Output the [X, Y] coordinate of the center of the cell containing the given text.  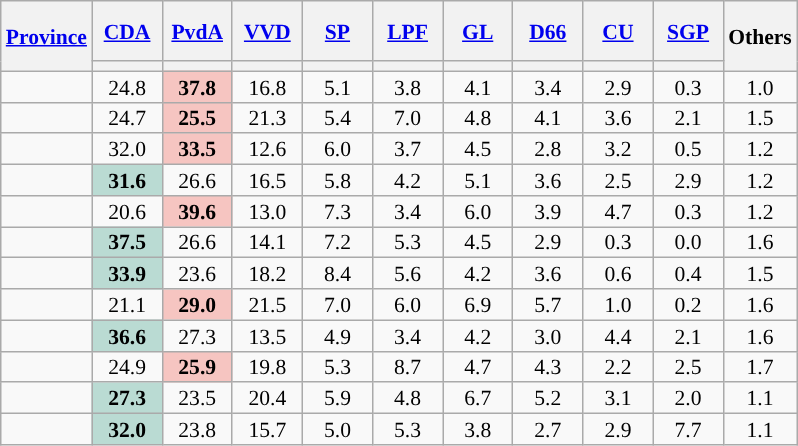
7.3 [337, 212]
VVD [267, 31]
2.8 [548, 150]
16.8 [267, 86]
0.4 [688, 274]
8.4 [337, 274]
3.2 [618, 150]
Province [46, 36]
2.7 [548, 430]
24.9 [127, 366]
14.1 [267, 242]
8.7 [408, 366]
24.8 [127, 86]
24.7 [127, 118]
0.5 [688, 150]
36.6 [127, 336]
1.7 [760, 366]
31.6 [127, 180]
39.6 [197, 212]
5.9 [337, 398]
21.1 [127, 304]
33.9 [127, 274]
23.8 [197, 430]
Others [760, 36]
D66 [548, 31]
7.7 [688, 430]
PvdA [197, 31]
6.7 [478, 398]
13.5 [267, 336]
2.0 [688, 398]
33.5 [197, 150]
LPF [408, 31]
3.0 [548, 336]
25.5 [197, 118]
7.2 [337, 242]
SP [337, 31]
16.5 [267, 180]
18.2 [267, 274]
23.6 [197, 274]
0.2 [688, 304]
5.2 [548, 398]
37.8 [197, 86]
25.9 [197, 366]
21.3 [267, 118]
5.0 [337, 430]
4.9 [337, 336]
SGP [688, 31]
23.5 [197, 398]
20.6 [127, 212]
5.8 [337, 180]
37.5 [127, 242]
5.4 [337, 118]
6.9 [478, 304]
20.4 [267, 398]
3.7 [408, 150]
CU [618, 31]
4.3 [548, 366]
13.0 [267, 212]
4.4 [618, 336]
3.9 [548, 212]
15.7 [267, 430]
5.7 [548, 304]
2.2 [618, 366]
0.0 [688, 242]
5.6 [408, 274]
21.5 [267, 304]
12.6 [267, 150]
CDA [127, 31]
29.0 [197, 304]
GL [478, 31]
0.6 [618, 274]
19.8 [267, 366]
3.1 [618, 398]
